Identify which cell holds the provided text, then report its [X, Y] central coordinate. 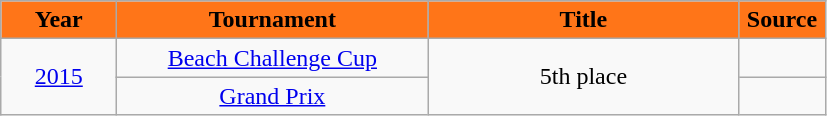
Source [782, 20]
Grand Prix [272, 96]
Tournament [272, 20]
Title [584, 20]
Beach Challenge Cup [272, 58]
2015 [59, 77]
5th place [584, 77]
Year [59, 20]
